Capture the cell that displays the provided text and extract its [x, y] central coordinate. 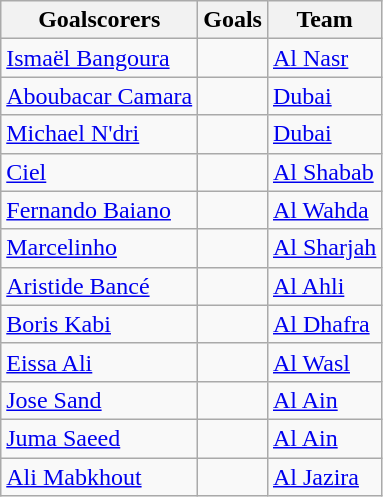
Al Jazira [324, 477]
Al Ahli [324, 286]
Jose Sand [100, 400]
Al Sharjah [324, 248]
Team [324, 20]
Aboubacar Camara [100, 96]
Aristide Bancé [100, 286]
Marcelinho [100, 248]
Ismaël Bangoura [100, 58]
Juma Saeed [100, 438]
Goals [233, 20]
Al Wasl [324, 362]
Ciel [100, 172]
Goalscorers [100, 20]
Al Nasr [324, 58]
Al Wahda [324, 210]
Al Shabab [324, 172]
Michael N'dri [100, 134]
Eissa Ali [100, 362]
Ali Mabkhout [100, 477]
Boris Kabi [100, 324]
Al Dhafra [324, 324]
Fernando Baiano [100, 210]
